Output the [x, y] coordinate of the center of the cell containing the given text.  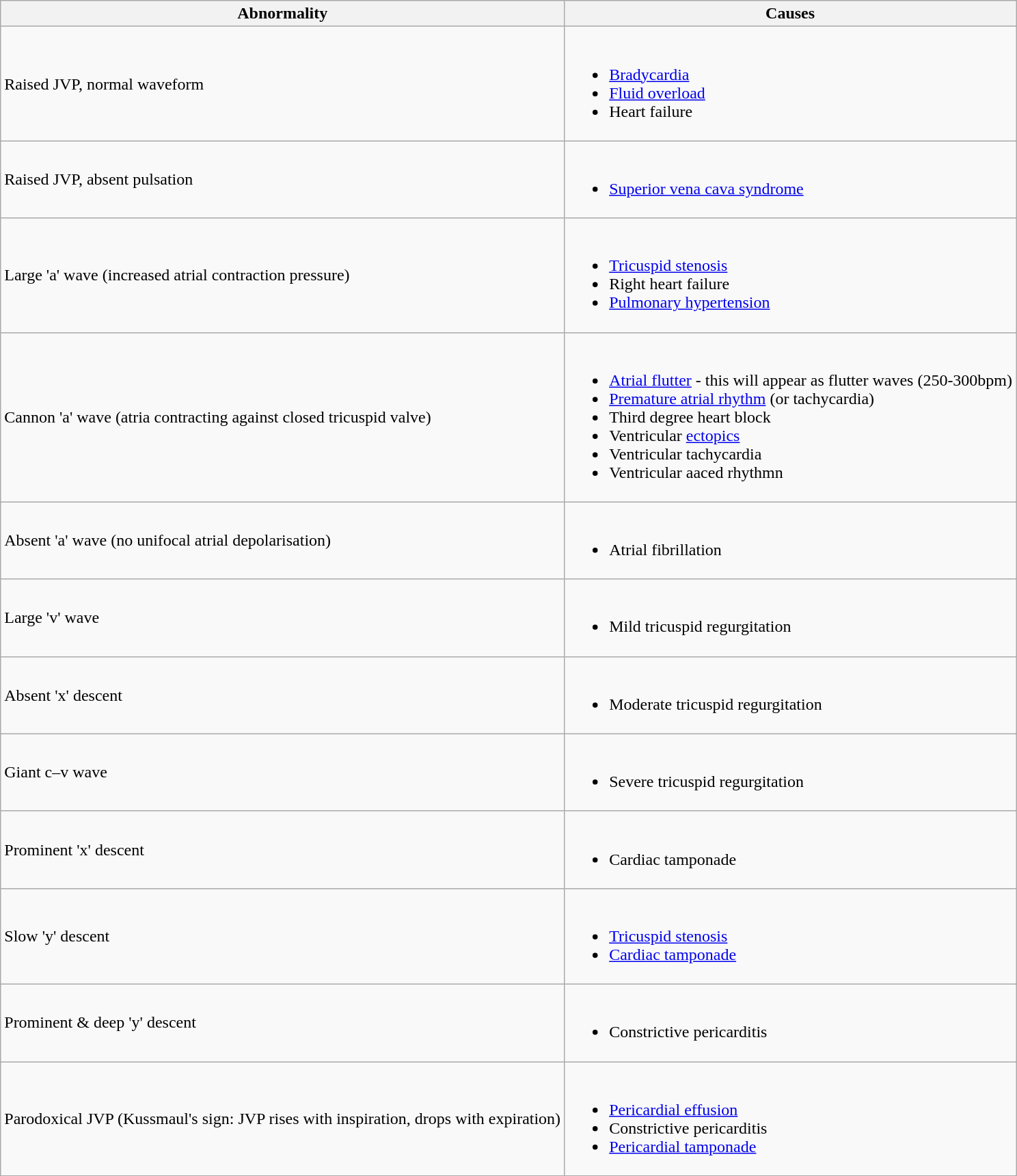
Abnormality [283, 14]
Absent 'x' descent [283, 695]
Tricuspid stenosisRight heart failurePulmonary hypertension [790, 275]
Cannon 'a' wave (atria contracting against closed tricuspid valve) [283, 417]
Absent 'a' wave (no unifocal atrial depolarisation) [283, 540]
Large 'v' wave [283, 618]
Raised JVP, normal waveform [283, 83]
Cardiac tamponade [790, 849]
Superior vena cava syndrome [790, 179]
BradycardiaFluid overloadHeart failure [790, 83]
Moderate tricuspid regurgitation [790, 695]
Prominent 'x' descent [283, 849]
Parodoxical JVP (Kussmaul's sign: JVP rises with inspiration, drops with expiration) [283, 1119]
Atrial fibrillation [790, 540]
Large 'a' wave (increased atrial contraction pressure) [283, 275]
Severe tricuspid regurgitation [790, 773]
Prominent & deep 'y' descent [283, 1023]
Raised JVP, absent pulsation [283, 179]
Constrictive pericarditis [790, 1023]
Causes [790, 14]
Giant c–v wave [283, 773]
Slow 'y' descent [283, 936]
Tricuspid stenosisCardiac tamponade [790, 936]
Pericardial effusionConstrictive pericarditisPericardial tamponade [790, 1119]
Mild tricuspid regurgitation [790, 618]
